Find where the given text appears and provide that cell's center as [X, Y] coordinate. 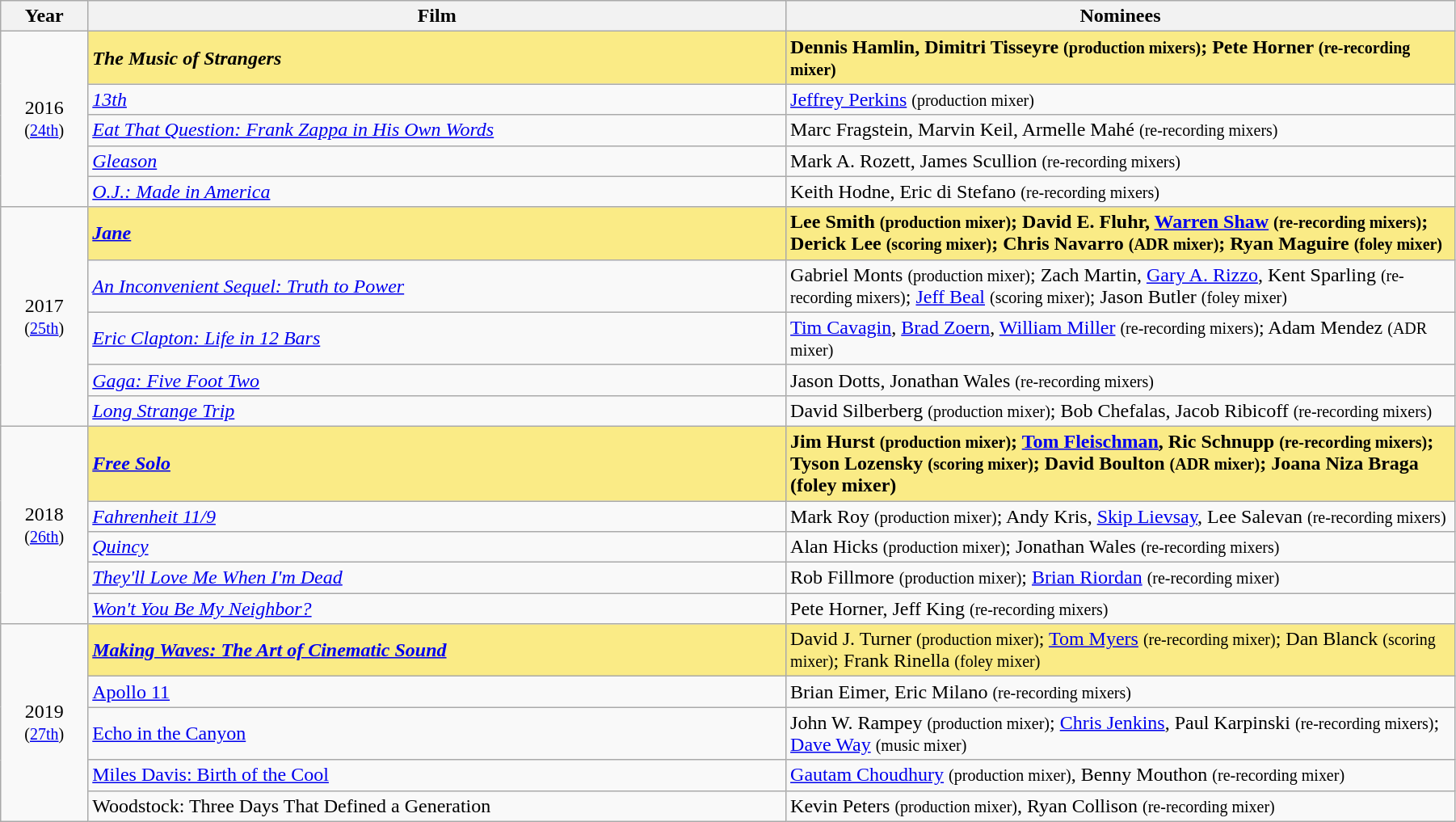
Mark A. Rozett, James Scullion (re-recording mixers) [1121, 161]
Won't You Be My Neighbor? [437, 609]
Fahrenheit 11/9 [437, 516]
Jeffrey Perkins (production mixer) [1121, 99]
2017 (25th) [44, 317]
The Music of Strangers [437, 58]
Alan Hicks (production mixer); Jonathan Wales (re-recording mixers) [1121, 547]
Echo in the Canyon [437, 734]
An Inconvenient Sequel: Truth to Power [437, 286]
Tim Cavagin, Brad Zoern, William Miller (re-recording mixers); Adam Mendez (ADR mixer) [1121, 338]
Free Solo [437, 463]
David Silberberg (production mixer); Bob Chefalas, Jacob Ribicoff (re-recording mixers) [1121, 411]
Gaga: Five Foot Two [437, 380]
Film [437, 16]
Jane [437, 233]
Making Waves: The Art of Cinematic Sound [437, 650]
Brian Eimer, Eric Milano (re-recording mixers) [1121, 692]
Jason Dotts, Jonathan Wales (re-recording mixers) [1121, 380]
They'll Love Me When I'm Dead [437, 578]
Eric Clapton: Life in 12 Bars [437, 338]
Gleason [437, 161]
Quincy [437, 547]
2019 (27th) [44, 723]
Miles Davis: Birth of the Cool [437, 775]
Dennis Hamlin, Dimitri Tisseyre (production mixers); Pete Horner (re-recording mixer) [1121, 58]
Keith Hodne, Eric di Stefano (re-recording mixers) [1121, 192]
Kevin Peters (production mixer), Ryan Collison (re-recording mixer) [1121, 806]
2018 (26th) [44, 525]
Mark Roy (production mixer); Andy Kris, Skip Lievsay, Lee Salevan (re-recording mixers) [1121, 516]
13th [437, 99]
David J. Turner (production mixer); Tom Myers (re-recording mixer); Dan Blanck (scoring mixer); Frank Rinella (foley mixer) [1121, 650]
Woodstock: Three Days That Defined a Generation [437, 806]
Long Strange Trip [437, 411]
O.J.: Made in America [437, 192]
Gautam Choudhury (production mixer), Benny Mouthon (re-recording mixer) [1121, 775]
2016 (24th) [44, 120]
Rob Fillmore (production mixer); Brian Riordan (re-recording mixer) [1121, 578]
Pete Horner, Jeff King (re-recording mixers) [1121, 609]
Apollo 11 [437, 692]
John W. Rampey (production mixer); Chris Jenkins, Paul Karpinski (re-recording mixers); Dave Way (music mixer) [1121, 734]
Year [44, 16]
Marc Fragstein, Marvin Keil, Armelle Mahé (re-recording mixers) [1121, 130]
Nominees [1121, 16]
Eat That Question: Frank Zappa in His Own Words [437, 130]
